Pinpoint the cell where the given text exists, returning its (x, y) midpoint coordinate. 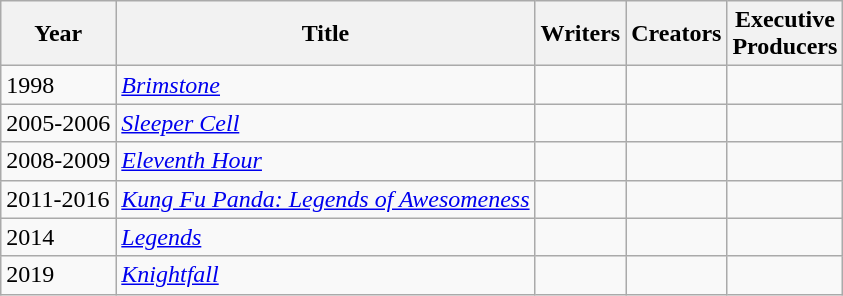
Sleeper Cell (326, 123)
2005-2006 (58, 123)
Legends (326, 237)
Title (326, 34)
2014 (58, 237)
Year (58, 34)
Eleventh Hour (326, 161)
1998 (58, 85)
Kung Fu Panda: Legends of Awesomeness (326, 199)
Knightfall (326, 275)
Creators (676, 34)
ExecutiveProducers (785, 34)
2019 (58, 275)
Brimstone (326, 85)
2008-2009 (58, 161)
Writers (580, 34)
2011-2016 (58, 199)
